For the text-containing cell, return its midpoint in (x, y) coordinate format. 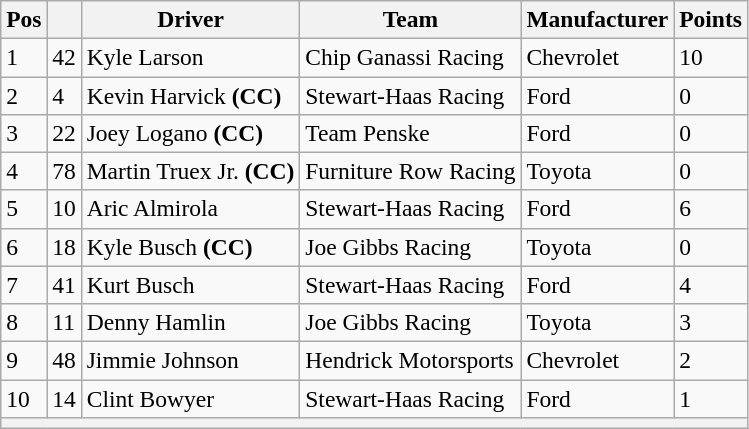
41 (64, 285)
Martin Truex Jr. (CC) (190, 171)
Kyle Larson (190, 57)
Team (410, 19)
11 (64, 322)
Denny Hamlin (190, 322)
18 (64, 247)
14 (64, 398)
Clint Bowyer (190, 398)
Kevin Harvick (CC) (190, 95)
22 (64, 133)
Kyle Busch (CC) (190, 247)
Joey Logano (CC) (190, 133)
8 (24, 322)
Aric Almirola (190, 209)
Chip Ganassi Racing (410, 57)
Jimmie Johnson (190, 360)
Kurt Busch (190, 285)
Furniture Row Racing (410, 171)
48 (64, 360)
42 (64, 57)
Team Penske (410, 133)
Points (711, 19)
5 (24, 209)
7 (24, 285)
Driver (190, 19)
Hendrick Motorsports (410, 360)
9 (24, 360)
78 (64, 171)
Pos (24, 19)
Manufacturer (598, 19)
